Extract the [X, Y] coordinate from the center of the cell holding the provided text.  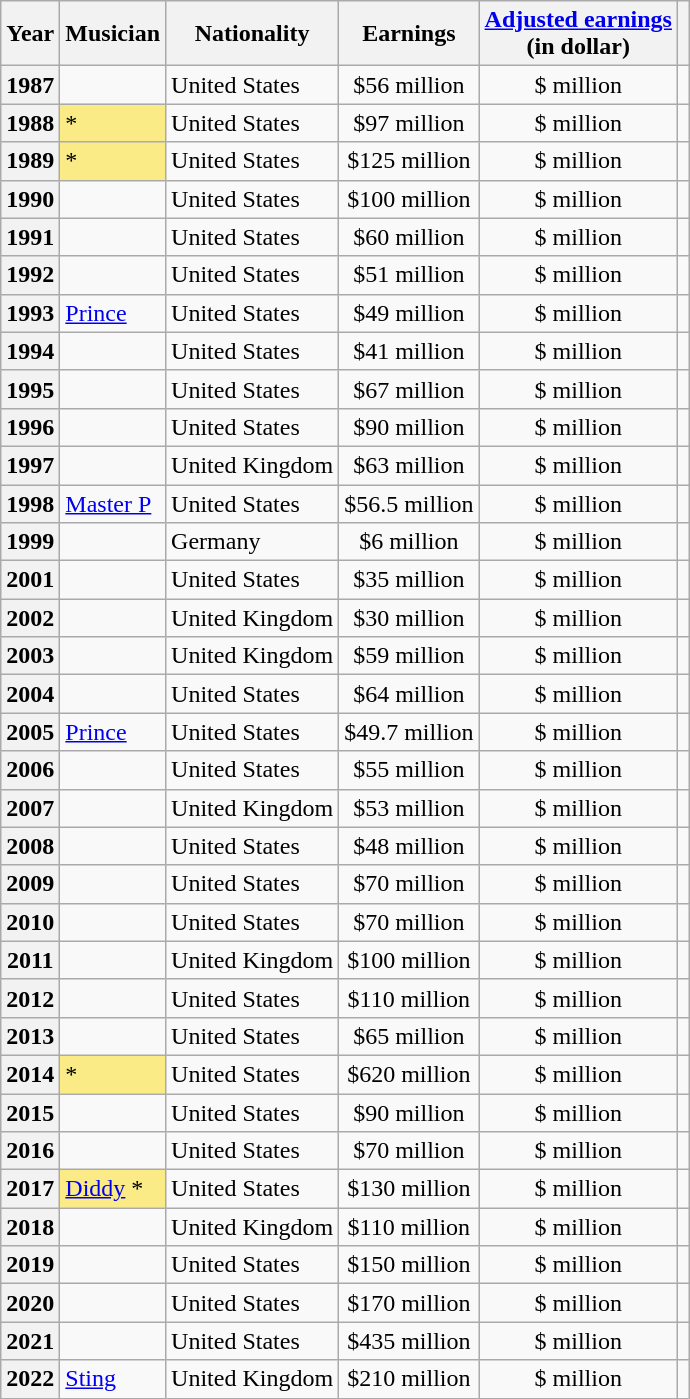
2014 [30, 1074]
2004 [30, 694]
1989 [30, 161]
$49 million [409, 313]
$49.7 million [409, 732]
1990 [30, 199]
$65 million [409, 1036]
Musician [113, 34]
2020 [30, 1303]
2008 [30, 846]
1999 [30, 542]
$150 million [409, 1265]
2007 [30, 808]
$59 million [409, 656]
$63 million [409, 465]
1996 [30, 427]
Adjusted earnings(in dollar) [578, 34]
1988 [30, 123]
2011 [30, 960]
$41 million [409, 351]
$56.5 million [409, 503]
1993 [30, 313]
2019 [30, 1265]
1997 [30, 465]
2006 [30, 770]
$6 million [409, 542]
$170 million [409, 1303]
$435 million [409, 1341]
2021 [30, 1341]
$56 million [409, 85]
Earnings [409, 34]
1995 [30, 389]
$30 million [409, 618]
$67 million [409, 389]
2022 [30, 1379]
$620 million [409, 1074]
2012 [30, 998]
$97 million [409, 123]
Diddy * [113, 1189]
$60 million [409, 237]
Year [30, 34]
1994 [30, 351]
2017 [30, 1189]
2002 [30, 618]
$55 million [409, 770]
$51 million [409, 275]
$48 million [409, 846]
$35 million [409, 580]
2013 [30, 1036]
2016 [30, 1151]
2009 [30, 884]
1992 [30, 275]
2005 [30, 732]
$64 million [409, 694]
1987 [30, 85]
$53 million [409, 808]
Germany [252, 542]
$210 million [409, 1379]
$130 million [409, 1189]
$125 million [409, 161]
Sting [113, 1379]
1998 [30, 503]
Nationality [252, 34]
2015 [30, 1113]
2018 [30, 1227]
Master P [113, 503]
2003 [30, 656]
2001 [30, 580]
2010 [30, 922]
1991 [30, 237]
